Return the (x, y) coordinate for the center point of the cell that contains the specified text.  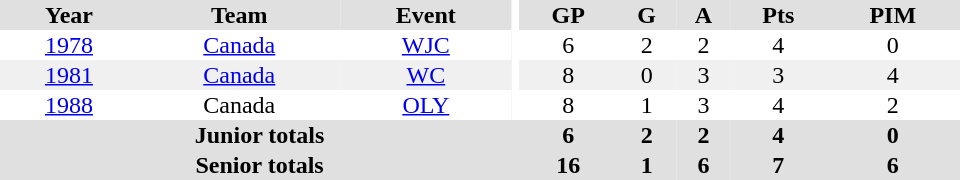
1988 (69, 105)
Team (240, 15)
GP (568, 15)
G (646, 15)
Year (69, 15)
WJC (426, 45)
Senior totals (260, 165)
A (704, 15)
Event (426, 15)
Junior totals (260, 135)
WC (426, 75)
1981 (69, 75)
7 (778, 165)
16 (568, 165)
OLY (426, 105)
PIM (893, 15)
1978 (69, 45)
Pts (778, 15)
